For the text-containing cell, return its midpoint in (x, y) coordinate format. 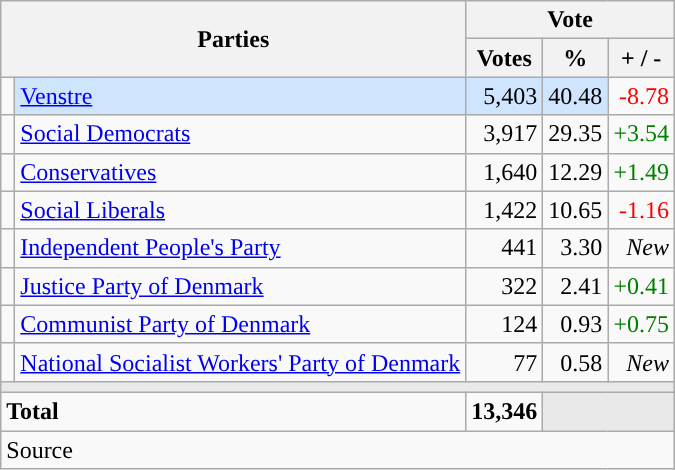
10.65 (576, 210)
Conservatives (240, 172)
441 (504, 248)
Social Liberals (240, 210)
Parties (234, 39)
+0.75 (642, 324)
5,403 (504, 96)
124 (504, 324)
National Socialist Workers' Party of Denmark (240, 362)
+0.41 (642, 286)
13,346 (504, 411)
+1.49 (642, 172)
Justice Party of Denmark (240, 286)
% (576, 58)
1,422 (504, 210)
77 (504, 362)
3.30 (576, 248)
Independent People's Party (240, 248)
Source (338, 449)
Total (234, 411)
+ / - (642, 58)
Vote (570, 20)
29.35 (576, 134)
Votes (504, 58)
Communist Party of Denmark (240, 324)
3,917 (504, 134)
-1.16 (642, 210)
-8.78 (642, 96)
2.41 (576, 286)
40.48 (576, 96)
Venstre (240, 96)
0.93 (576, 324)
Social Democrats (240, 134)
+3.54 (642, 134)
12.29 (576, 172)
1,640 (504, 172)
0.58 (576, 362)
322 (504, 286)
